Provide the [x, y] coordinate of the cell's center where the given text is located.  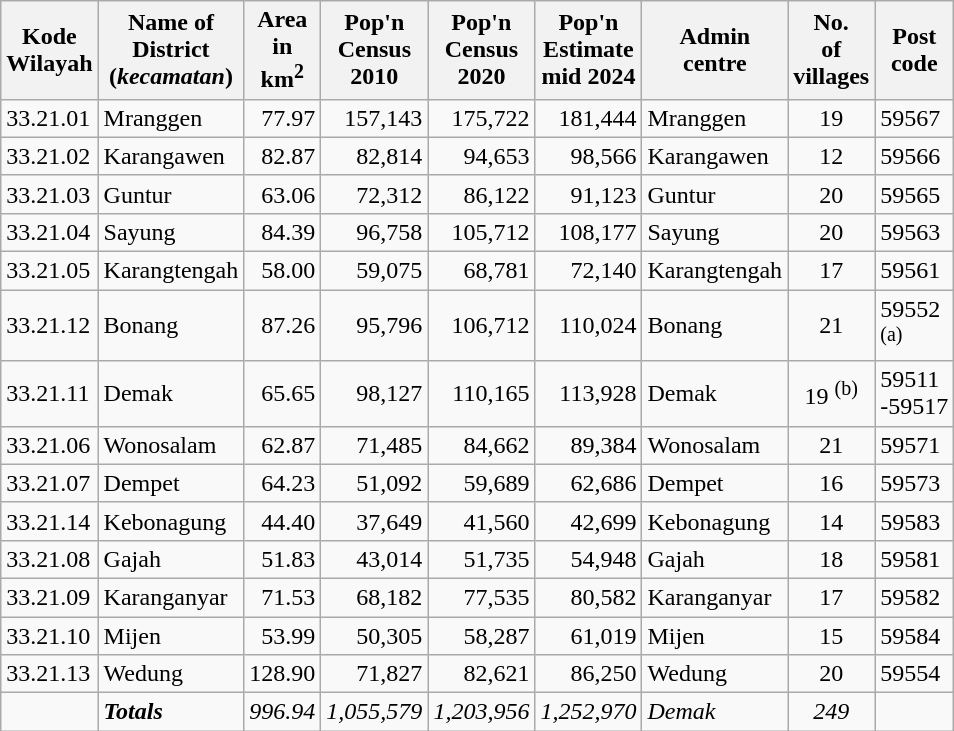
89,384 [588, 445]
59,689 [482, 483]
53.99 [282, 636]
249 [832, 712]
33.21.13 [50, 674]
86,122 [482, 194]
1,055,579 [374, 712]
59552(a) [914, 326]
33.21.02 [50, 156]
71,827 [374, 674]
33.21.10 [50, 636]
33.21.08 [50, 559]
19 [832, 118]
77.97 [282, 118]
64.23 [282, 483]
58.00 [282, 271]
175,722 [482, 118]
84,662 [482, 445]
72,312 [374, 194]
59567 [914, 118]
59554 [914, 674]
71,485 [374, 445]
110,165 [482, 394]
33.21.12 [50, 326]
65.65 [282, 394]
157,143 [374, 118]
108,177 [588, 232]
98,566 [588, 156]
94,653 [482, 156]
96,758 [374, 232]
37,649 [374, 521]
59583 [914, 521]
62,686 [588, 483]
51.83 [282, 559]
51,092 [374, 483]
33.21.06 [50, 445]
14 [832, 521]
Kode Wilayah [50, 50]
Postcode [914, 50]
58,287 [482, 636]
68,781 [482, 271]
Pop'nEstimatemid 2024 [588, 50]
50,305 [374, 636]
82,814 [374, 156]
42,699 [588, 521]
113,928 [588, 394]
62.87 [282, 445]
71.53 [282, 597]
59511-59517 [914, 394]
91,123 [588, 194]
33.21.07 [50, 483]
128.90 [282, 674]
Admin centre [715, 50]
95,796 [374, 326]
98,127 [374, 394]
33.21.14 [50, 521]
59573 [914, 483]
Totals [171, 712]
59561 [914, 271]
19 (b) [832, 394]
82.87 [282, 156]
33.21.01 [50, 118]
43,014 [374, 559]
Pop'nCensus2010 [374, 50]
59582 [914, 597]
15 [832, 636]
80,582 [588, 597]
77,535 [482, 597]
41,560 [482, 521]
59581 [914, 559]
51,735 [482, 559]
105,712 [482, 232]
106,712 [482, 326]
84.39 [282, 232]
33.21.05 [50, 271]
Name ofDistrict(kecamatan) [171, 50]
59571 [914, 445]
1,252,970 [588, 712]
33.21.11 [50, 394]
61,019 [588, 636]
33.21.03 [50, 194]
82,621 [482, 674]
59565 [914, 194]
59,075 [374, 271]
68,182 [374, 597]
Area inkm2 [282, 50]
12 [832, 156]
59584 [914, 636]
59566 [914, 156]
110,024 [588, 326]
1,203,956 [482, 712]
No.ofvillages [832, 50]
Pop'nCensus2020 [482, 50]
181,444 [588, 118]
18 [832, 559]
59563 [914, 232]
996.94 [282, 712]
44.40 [282, 521]
33.21.09 [50, 597]
86,250 [588, 674]
16 [832, 483]
63.06 [282, 194]
54,948 [588, 559]
72,140 [588, 271]
33.21.04 [50, 232]
87.26 [282, 326]
